Detect which cell encompasses the target text, then output its [X, Y] center coordinate. 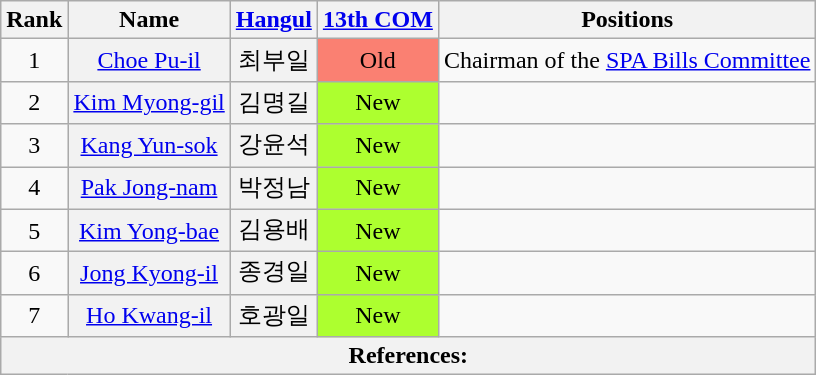
1 [34, 60]
박정남 [274, 188]
Choe Pu-il [149, 60]
Kim Myong-gil [149, 102]
References: [408, 356]
종경일 [274, 274]
7 [34, 316]
2 [34, 102]
Old [378, 60]
Chairman of the SPA Bills Committee [627, 60]
Name [149, 20]
Positions [627, 20]
강윤석 [274, 146]
Pak Jong-nam [149, 188]
김용배 [274, 230]
Ho Kwang-il [149, 316]
Rank [34, 20]
김명길 [274, 102]
Hangul [274, 20]
6 [34, 274]
5 [34, 230]
호광일 [274, 316]
Jong Kyong-il [149, 274]
Kang Yun-sok [149, 146]
4 [34, 188]
최부일 [274, 60]
13th COM [378, 20]
Kim Yong-bae [149, 230]
3 [34, 146]
